Identify which cell holds the provided text, then report its [x, y] central coordinate. 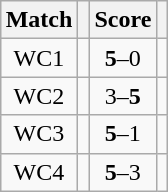
WC3 [39, 134]
WC1 [39, 58]
WC2 [39, 96]
Match [39, 20]
Score [123, 20]
5–3 [123, 172]
WC4 [39, 172]
5–1 [123, 134]
3–5 [123, 96]
5–0 [123, 58]
